Extract the (x, y) coordinate from the center of the cell holding the provided text.  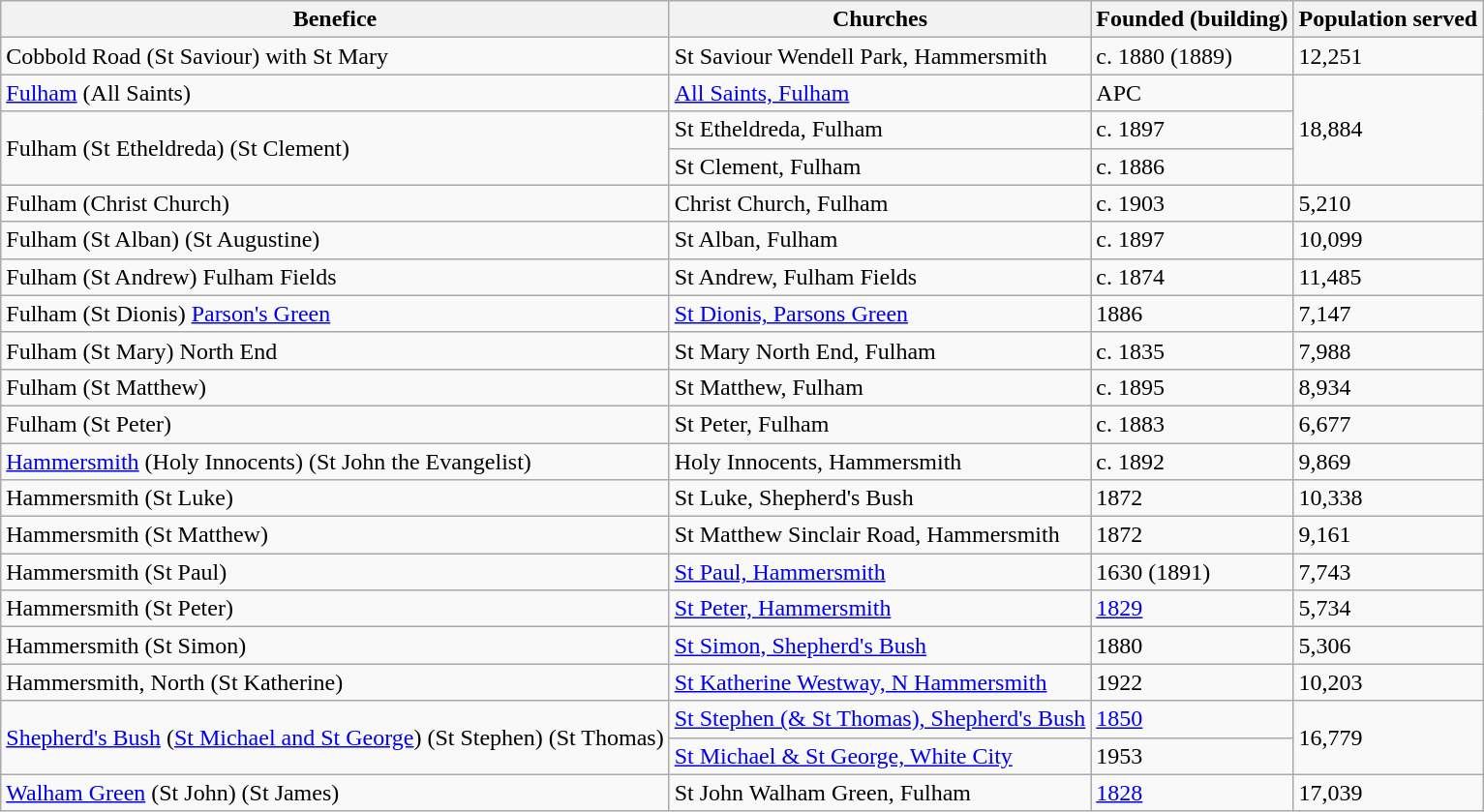
c. 1895 (1193, 387)
St Andrew, Fulham Fields (880, 277)
10,203 (1388, 682)
5,210 (1388, 203)
Fulham (St Etheldreda) (St Clement) (335, 148)
St Alban, Fulham (880, 240)
St John Walham Green, Fulham (880, 793)
Hammersmith, North (St Katherine) (335, 682)
APC (1193, 93)
6,677 (1388, 424)
5,734 (1388, 609)
1880 (1193, 646)
1630 (1891) (1193, 572)
1953 (1193, 756)
Christ Church, Fulham (880, 203)
9,869 (1388, 462)
St Dionis, Parsons Green (880, 314)
c. 1883 (1193, 424)
Hammersmith (Holy Innocents) (St John the Evangelist) (335, 462)
12,251 (1388, 56)
18,884 (1388, 130)
c. 1886 (1193, 166)
Fulham (St Dionis) Parson's Green (335, 314)
7,988 (1388, 350)
Fulham (St Andrew) Fulham Fields (335, 277)
1886 (1193, 314)
St Michael & St George, White City (880, 756)
10,099 (1388, 240)
St Paul, Hammersmith (880, 572)
Fulham (All Saints) (335, 93)
7,743 (1388, 572)
1829 (1193, 609)
Hammersmith (St Matthew) (335, 535)
St Saviour Wendell Park, Hammersmith (880, 56)
10,338 (1388, 498)
17,039 (1388, 793)
Hammersmith (St Luke) (335, 498)
St Peter, Fulham (880, 424)
5,306 (1388, 646)
St Clement, Fulham (880, 166)
All Saints, Fulham (880, 93)
Cobbold Road (St Saviour) with St Mary (335, 56)
St Luke, Shepherd's Bush (880, 498)
St Matthew, Fulham (880, 387)
Population served (1388, 19)
Churches (880, 19)
Fulham (Christ Church) (335, 203)
Walham Green (St John) (St James) (335, 793)
Holy Innocents, Hammersmith (880, 462)
Shepherd's Bush (St Michael and St George) (St Stephen) (St Thomas) (335, 737)
11,485 (1388, 277)
Hammersmith (St Paul) (335, 572)
16,779 (1388, 737)
St Etheldreda, Fulham (880, 130)
St Katherine Westway, N Hammersmith (880, 682)
Fulham (St Matthew) (335, 387)
c. 1892 (1193, 462)
1828 (1193, 793)
1922 (1193, 682)
Hammersmith (St Simon) (335, 646)
8,934 (1388, 387)
Benefice (335, 19)
St Matthew Sinclair Road, Hammersmith (880, 535)
7,147 (1388, 314)
Fulham (St Peter) (335, 424)
9,161 (1388, 535)
c. 1903 (1193, 203)
St Peter, Hammersmith (880, 609)
Fulham (St Alban) (St Augustine) (335, 240)
Fulham (St Mary) North End (335, 350)
c. 1880 (1889) (1193, 56)
Founded (building) (1193, 19)
c. 1874 (1193, 277)
St Simon, Shepherd's Bush (880, 646)
c. 1835 (1193, 350)
Hammersmith (St Peter) (335, 609)
St Mary North End, Fulham (880, 350)
1850 (1193, 719)
St Stephen (& St Thomas), Shepherd's Bush (880, 719)
